Return the [X, Y] coordinate for the center point of the cell that contains the specified text.  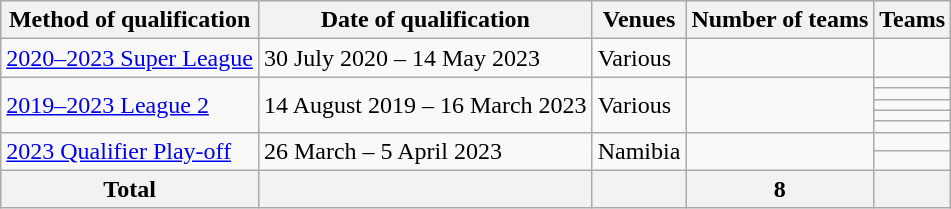
Date of qualification [425, 20]
2020–2023 Super League [130, 58]
Venues [639, 20]
2019–2023 League 2 [130, 104]
26 March – 5 April 2023 [425, 151]
Method of qualification [130, 20]
8 [780, 189]
Total [130, 189]
30 July 2020 – 14 May 2023 [425, 58]
Teams [912, 20]
Number of teams [780, 20]
14 August 2019 – 16 March 2023 [425, 104]
Namibia [639, 151]
2023 Qualifier Play-off [130, 151]
